Extract the (x, y) coordinate from the center of the cell holding the provided text.  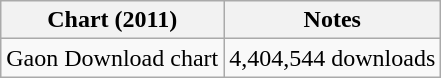
Chart (2011) (112, 20)
4,404,544 downloads (332, 58)
Gaon Download chart (112, 58)
Notes (332, 20)
